Output the (x, y) coordinate of the center of the cell containing the given text.  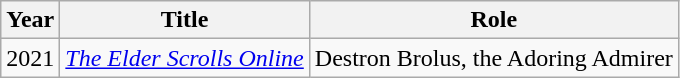
Destron Brolus, the Adoring Admirer (494, 58)
Year (30, 20)
Title (184, 20)
2021 (30, 58)
The Elder Scrolls Online (184, 58)
Role (494, 20)
